Identify which cell holds the provided text, then report its [X, Y] central coordinate. 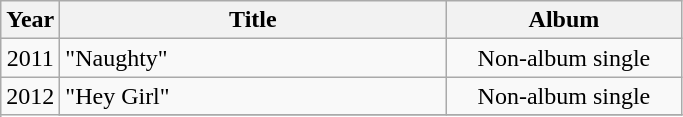
2012 [30, 96]
Year [30, 20]
Title [253, 20]
"Hey Girl" [253, 96]
2011 [30, 58]
"Naughty" [253, 58]
Album [564, 20]
